Output the (x, y) coordinate of the center of the cell containing the given text.  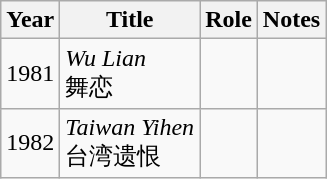
Notes (291, 20)
Role (229, 20)
1981 (30, 74)
Title (130, 20)
Wu Lian舞恋 (130, 74)
1982 (30, 143)
Year (30, 20)
Taiwan Yihen台湾遗恨 (130, 143)
